For the text-containing cell, return its midpoint in (X, Y) coordinate format. 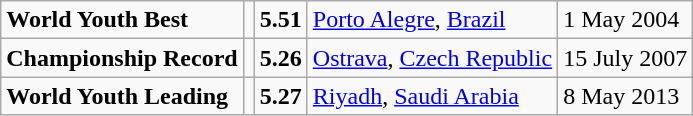
15 July 2007 (626, 58)
5.26 (280, 58)
5.51 (280, 20)
Porto Alegre, Brazil (432, 20)
5.27 (280, 96)
Riyadh, Saudi Arabia (432, 96)
1 May 2004 (626, 20)
Ostrava, Czech Republic (432, 58)
World Youth Leading (122, 96)
Championship Record (122, 58)
World Youth Best (122, 20)
8 May 2013 (626, 96)
